Provide the (x, y) coordinate of the cell's center where the given text is located.  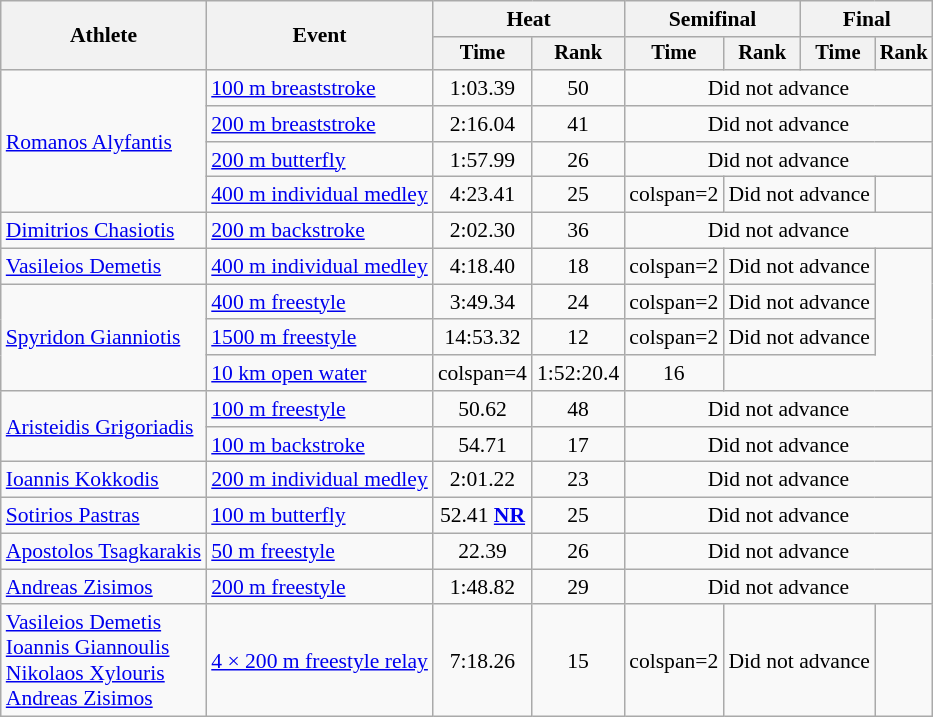
100 m backstroke (320, 445)
Event (320, 36)
400 m freestyle (320, 302)
1:03.39 (482, 88)
17 (578, 445)
36 (578, 231)
Romanos Alyfantis (104, 141)
15 (578, 661)
52.41 NR (482, 516)
7:18.26 (482, 661)
18 (578, 267)
2:01.22 (482, 480)
Andreas Zisimos (104, 587)
Sotirios Pastras (104, 516)
Apostolos Tsagkarakis (104, 552)
100 m breaststroke (320, 88)
100 m butterfly (320, 516)
Ioannis Kokkodis (104, 480)
200 m individual medley (320, 480)
22.39 (482, 552)
4:23.41 (482, 195)
50 m freestyle (320, 552)
200 m backstroke (320, 231)
200 m breaststroke (320, 124)
Spyridon Gianniotis (104, 338)
100 m freestyle (320, 409)
Semifinal (712, 19)
Final (867, 19)
1:48.82 (482, 587)
200 m freestyle (320, 587)
41 (578, 124)
1500 m freestyle (320, 338)
Athlete (104, 36)
2:16.04 (482, 124)
12 (578, 338)
Vasileios DemetisIoannis GiannoulisNikolaos XylourisAndreas Zisimos (104, 661)
29 (578, 587)
1:57.99 (482, 160)
2:02.30 (482, 231)
Dimitrios Chasiotis (104, 231)
10 km open water (320, 373)
50.62 (482, 409)
200 m butterfly (320, 160)
50 (578, 88)
1:52:20.4 (578, 373)
Aristeidis Grigoriadis (104, 426)
24 (578, 302)
23 (578, 480)
4:18.40 (482, 267)
Vasileios Demetis (104, 267)
16 (674, 373)
48 (578, 409)
Heat (528, 19)
4 × 200 m freestyle relay (320, 661)
14:53.32 (482, 338)
54.71 (482, 445)
colspan=4 (482, 373)
3:49.34 (482, 302)
